From the cell containing the given text, extract its center point as [X, Y] coordinate. 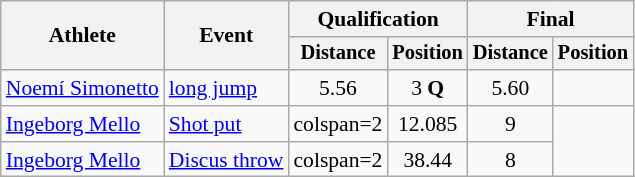
9 [510, 124]
Qualification [378, 19]
5.56 [338, 88]
Shot put [226, 124]
Ingeborg Mello [82, 124]
colspan=2 [338, 124]
Final [550, 19]
3 Q [427, 88]
Event [226, 36]
Athlete [82, 36]
5.60 [510, 88]
12.085 [427, 124]
long jump [226, 88]
Noemí Simonetto [82, 88]
